From the cell containing the given text, extract its center point as (X, Y) coordinate. 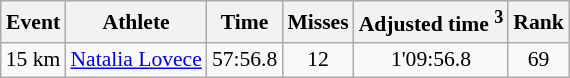
Event (34, 22)
57:56.8 (244, 60)
Time (244, 22)
Athlete (136, 22)
1'09:56.8 (432, 60)
Rank (538, 22)
Natalia Lovece (136, 60)
Misses (318, 22)
12 (318, 60)
69 (538, 60)
Adjusted time 3 (432, 22)
15 km (34, 60)
